Search for the cell housing the specified text and yield its [x, y] center coordinate. 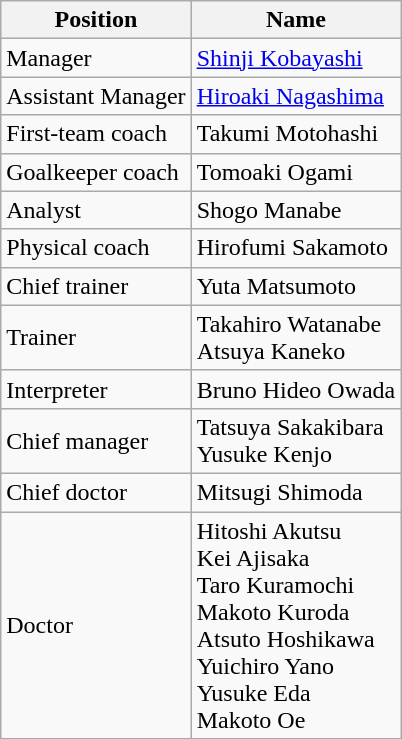
Mitsugi Shimoda [296, 492]
Interpreter [96, 389]
Goalkeeper coach [96, 172]
Takahiro Watanabe Atsuya Kaneko [296, 338]
Shinji Kobayashi [296, 58]
Trainer [96, 338]
Position [96, 20]
Shogo Manabe [296, 210]
Bruno Hideo Owada [296, 389]
Hirofumi Sakamoto [296, 248]
Hitoshi Akutsu Kei Ajisaka Taro Kuramochi Makoto Kuroda Atsuto Hoshikawa Yuichiro Yano Yusuke Eda Makoto Oe [296, 626]
Chief doctor [96, 492]
Doctor [96, 626]
Name [296, 20]
Physical coach [96, 248]
Chief manager [96, 440]
Hiroaki Nagashima [296, 96]
Manager [96, 58]
Yuta Matsumoto [296, 286]
Assistant Manager [96, 96]
Tatsuya Sakakibara Yusuke Kenjo [296, 440]
Chief trainer [96, 286]
Takumi Motohashi [296, 134]
First-team coach [96, 134]
Analyst [96, 210]
Tomoaki Ogami [296, 172]
